Output the [X, Y] coordinate of the center of the cell containing the given text.  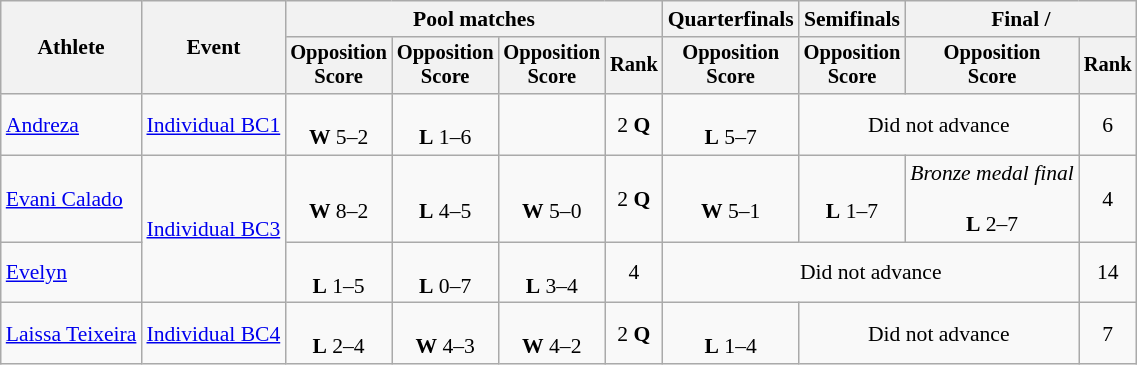
L 1–4 [731, 334]
L 3–4 [552, 272]
Evelyn [72, 272]
Athlete [72, 48]
L 1–6 [446, 124]
7 [1108, 334]
W 5–1 [731, 200]
6 [1108, 124]
L 1–7 [852, 200]
Individual BC3 [213, 230]
L 4–5 [446, 200]
Individual BC1 [213, 124]
Bronze medal finalL 2–7 [992, 200]
14 [1108, 272]
W 5–0 [552, 200]
W 8–2 [338, 200]
L 1–5 [338, 272]
Evani Calado [72, 200]
Quarterfinals [731, 19]
Final / [1020, 19]
Individual BC4 [213, 334]
Laissa Teixeira [72, 334]
W 4–2 [552, 334]
Event [213, 48]
L 2–4 [338, 334]
Andreza [72, 124]
L 5–7 [731, 124]
Semifinals [852, 19]
W 4–3 [446, 334]
Pool matches [474, 19]
L 0–7 [446, 272]
W 5–2 [338, 124]
